Extract the (X, Y) coordinate from the center of the cell holding the provided text.  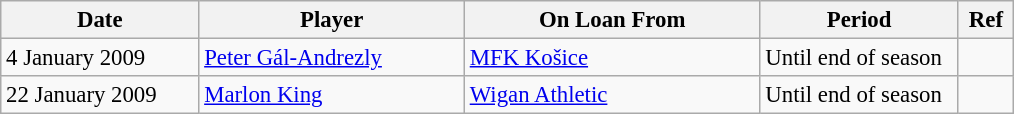
Ref (986, 20)
Period (859, 20)
Wigan Athletic (612, 95)
Marlon King (332, 95)
Date (100, 20)
MFK Košice (612, 58)
Peter Gál-Andrezly (332, 58)
4 January 2009 (100, 58)
22 January 2009 (100, 95)
On Loan From (612, 20)
Player (332, 20)
